Detect which cell encompasses the target text, then output its (X, Y) center coordinate. 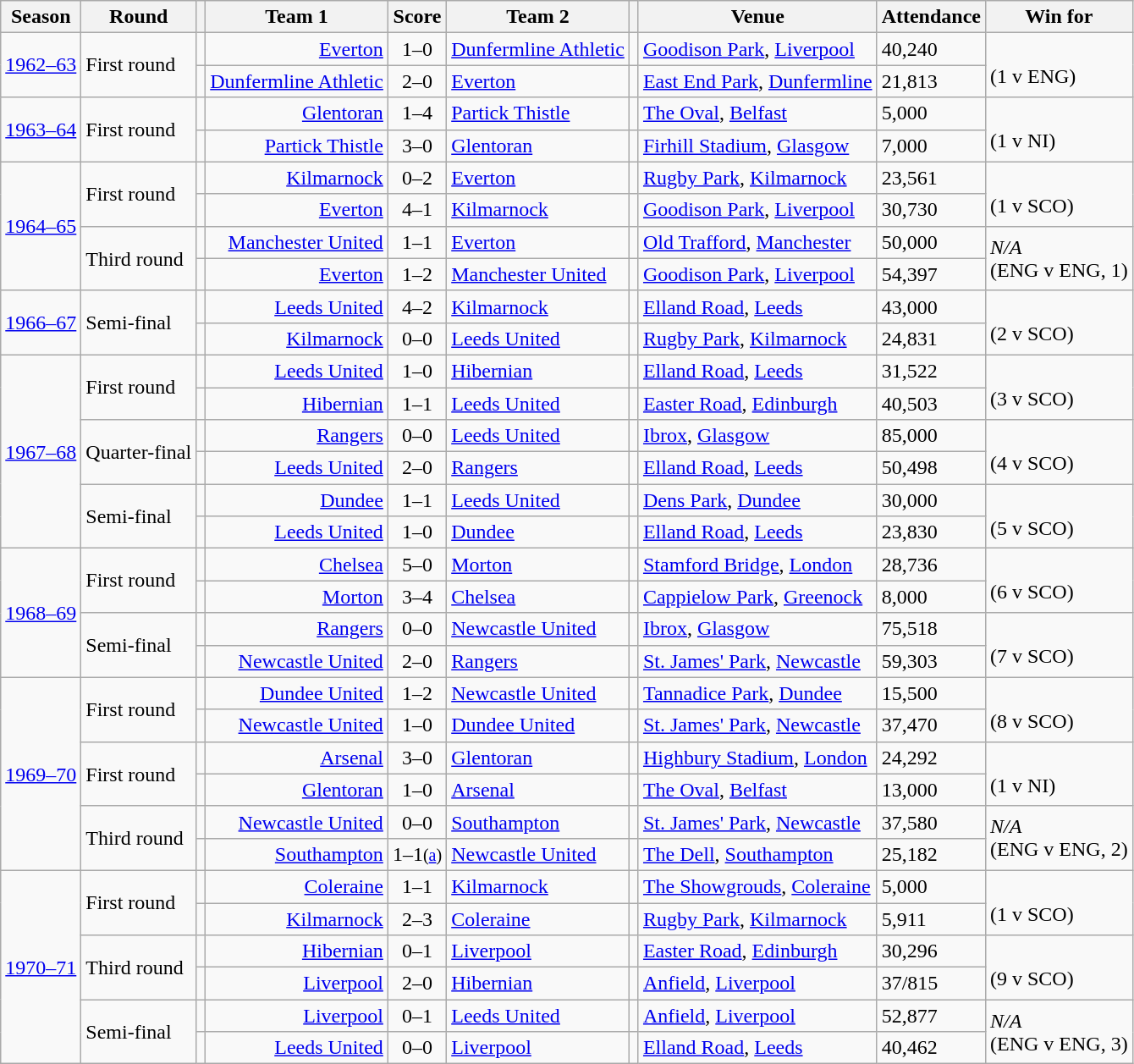
Old Trafford, Manchester (757, 242)
1967–68 (41, 451)
(8 v SCO) (1059, 709)
The Showgrouds, Coleraine (757, 886)
21,813 (931, 81)
Score (416, 17)
1–1(a) (416, 854)
50,000 (931, 242)
Highbury Stadium, London (757, 758)
59,303 (931, 661)
Team 1 (297, 17)
Win for (1059, 17)
Tannadice Park, Dundee (757, 693)
1970–71 (41, 967)
23,561 (931, 178)
1964–65 (41, 226)
30,296 (931, 951)
5–0 (416, 565)
Attendance (931, 17)
31,522 (931, 371)
(9 v SCO) (1059, 968)
Round (139, 17)
24,831 (931, 339)
(5 v SCO) (1059, 516)
40,462 (931, 1048)
37/815 (931, 984)
0–2 (416, 178)
Stamford Bridge, London (757, 565)
15,500 (931, 693)
54,397 (931, 274)
(7 v SCO) (1059, 645)
1962–63 (41, 65)
1968–69 (41, 613)
24,292 (931, 758)
East End Park, Dunfermline (757, 81)
Team 2 (538, 17)
Venue (757, 17)
Quarter-final (139, 452)
40,240 (931, 49)
Season (41, 17)
5,911 (931, 918)
85,000 (931, 436)
Cappielow Park, Greenock (757, 597)
4–1 (416, 210)
75,518 (931, 629)
Firhill Stadium, Glasgow (757, 146)
(1 v ENG) (1059, 65)
52,877 (931, 1016)
13,000 (931, 790)
40,503 (931, 404)
The Dell, Southampton (757, 854)
(6 v SCO) (1059, 581)
37,580 (931, 822)
N/A(ENG v ENG, 3) (1059, 1032)
1966–67 (41, 323)
43,000 (931, 306)
1963–64 (41, 130)
N/A(ENG v ENG, 1) (1059, 258)
N/A(ENG v ENG, 2) (1059, 838)
30,000 (931, 500)
3–4 (416, 597)
1969–70 (41, 774)
30,730 (931, 210)
2–3 (416, 918)
1–4 (416, 113)
28,736 (931, 565)
23,830 (931, 532)
(3 v SCO) (1059, 387)
4–2 (416, 306)
Dens Park, Dundee (757, 500)
7,000 (931, 146)
25,182 (931, 854)
37,470 (931, 725)
50,498 (931, 468)
(2 v SCO) (1059, 323)
(4 v SCO) (1059, 452)
8,000 (931, 597)
